Determine the [X, Y] coordinate at the center of the cell enclosing the given text.  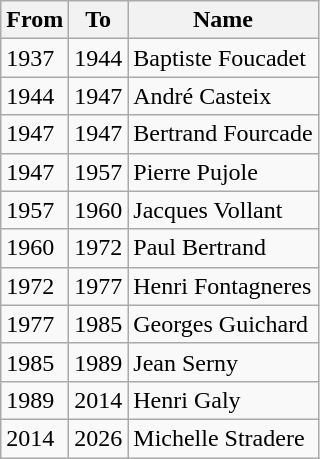
Paul Bertrand [223, 248]
Michelle Stradere [223, 438]
Jacques Vollant [223, 210]
Jean Serny [223, 362]
Pierre Pujole [223, 172]
1937 [35, 58]
Baptiste Foucadet [223, 58]
André Casteix [223, 96]
From [35, 20]
Bertrand Fourcade [223, 134]
2026 [98, 438]
Name [223, 20]
Henri Fontagneres [223, 286]
To [98, 20]
Henri Galy [223, 400]
Georges Guichard [223, 324]
